From the cell containing the given text, extract its center point as (x, y) coordinate. 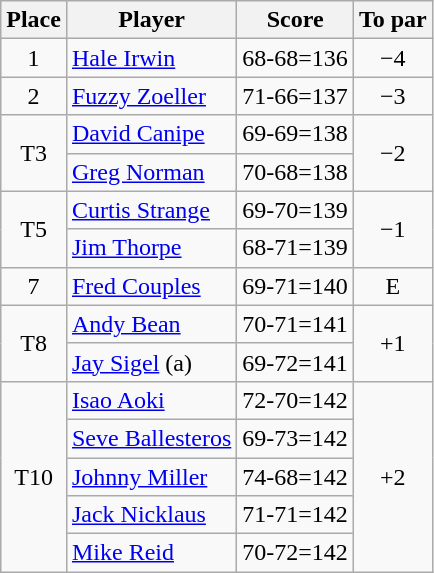
−2 (392, 153)
2 (34, 96)
69-72=141 (296, 362)
69-73=142 (296, 438)
Place (34, 20)
T10 (34, 476)
Greg Norman (151, 172)
Jack Nicklaus (151, 515)
Curtis Strange (151, 210)
68-68=136 (296, 58)
Jay Sigel (a) (151, 362)
+2 (392, 476)
7 (34, 286)
Andy Bean (151, 324)
T5 (34, 229)
To par (392, 20)
Fred Couples (151, 286)
72-70=142 (296, 400)
71-71=142 (296, 515)
Score (296, 20)
+1 (392, 343)
69-70=139 (296, 210)
Hale Irwin (151, 58)
70-68=138 (296, 172)
T3 (34, 153)
69-71=140 (296, 286)
Jim Thorpe (151, 248)
−4 (392, 58)
1 (34, 58)
David Canipe (151, 134)
−1 (392, 229)
Seve Ballesteros (151, 438)
69-69=138 (296, 134)
T8 (34, 343)
70-72=142 (296, 553)
74-68=142 (296, 477)
70-71=141 (296, 324)
71-66=137 (296, 96)
E (392, 286)
Mike Reid (151, 553)
−3 (392, 96)
Johnny Miller (151, 477)
Player (151, 20)
Fuzzy Zoeller (151, 96)
68-71=139 (296, 248)
Isao Aoki (151, 400)
